Capture the cell that displays the provided text and extract its [x, y] central coordinate. 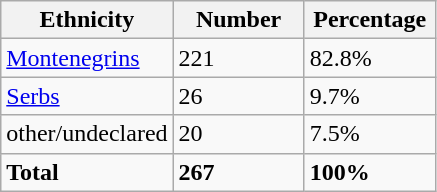
82.8% [370, 58]
other/undeclared [87, 134]
20 [238, 134]
7.5% [370, 134]
Ethnicity [87, 20]
Serbs [87, 96]
Number [238, 20]
Percentage [370, 20]
267 [238, 172]
Montenegrins [87, 58]
Total [87, 172]
221 [238, 58]
100% [370, 172]
26 [238, 96]
9.7% [370, 96]
